Provide the (X, Y) coordinate of the cell's center where the given text is located.  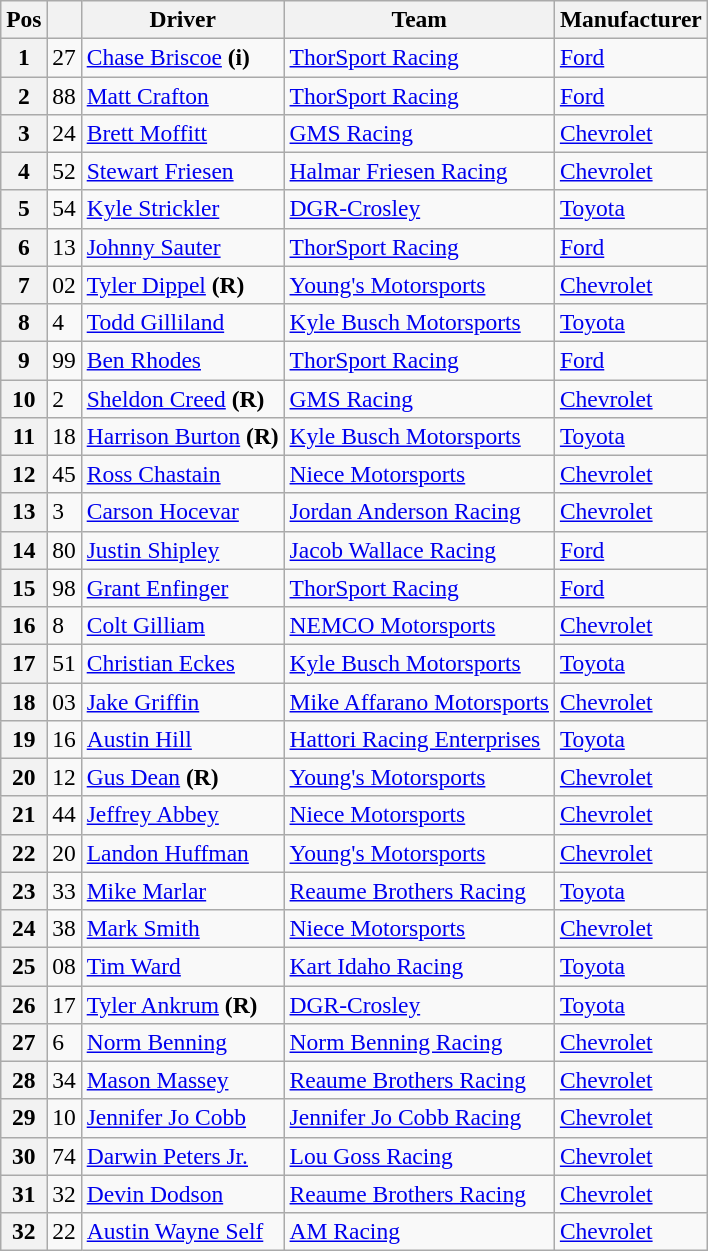
Mason Massey (182, 1080)
44 (64, 815)
45 (64, 474)
15 (24, 588)
08 (64, 966)
Carson Hocevar (182, 512)
Harrison Burton (R) (182, 436)
Johnny Sauter (182, 247)
30 (24, 1156)
Halmar Friesen Racing (419, 171)
Mike Marlar (182, 891)
11 (24, 436)
88 (64, 95)
Driver (182, 19)
Ben Rhodes (182, 360)
38 (64, 928)
1 (24, 57)
98 (64, 588)
Colt Gilliam (182, 625)
Christian Eckes (182, 663)
Gus Dean (R) (182, 777)
23 (24, 891)
02 (64, 285)
Mark Smith (182, 928)
Matt Crafton (182, 95)
Team (419, 19)
Todd Gilliland (182, 322)
33 (64, 891)
AM Racing (419, 1231)
Hattori Racing Enterprises (419, 739)
Darwin Peters Jr. (182, 1156)
Chase Briscoe (i) (182, 57)
Jordan Anderson Racing (419, 512)
74 (64, 1156)
Norm Benning Racing (419, 1042)
Jennifer Jo Cobb (182, 1118)
21 (24, 815)
Tyler Ankrum (R) (182, 1004)
26 (24, 1004)
Jennifer Jo Cobb Racing (419, 1118)
Norm Benning (182, 1042)
Mike Affarano Motorsports (419, 701)
Tyler Dippel (R) (182, 285)
Jake Griffin (182, 701)
Lou Goss Racing (419, 1156)
28 (24, 1080)
Justin Shipley (182, 550)
99 (64, 360)
5 (24, 209)
Ross Chastain (182, 474)
51 (64, 663)
7 (24, 285)
29 (24, 1118)
25 (24, 966)
Kyle Strickler (182, 209)
Tim Ward (182, 966)
31 (24, 1194)
14 (24, 550)
Sheldon Creed (R) (182, 398)
80 (64, 550)
NEMCO Motorsports (419, 625)
Landon Huffman (182, 853)
Devin Dodson (182, 1194)
Pos (24, 19)
19 (24, 739)
Brett Moffitt (182, 133)
Jeffrey Abbey (182, 815)
Stewart Friesen (182, 171)
Jacob Wallace Racing (419, 550)
Austin Wayne Self (182, 1231)
Manufacturer (630, 19)
9 (24, 360)
Kart Idaho Racing (419, 966)
34 (64, 1080)
54 (64, 209)
Austin Hill (182, 739)
03 (64, 701)
Grant Enfinger (182, 588)
52 (64, 171)
